Capture the cell that displays the provided text and extract its (x, y) central coordinate. 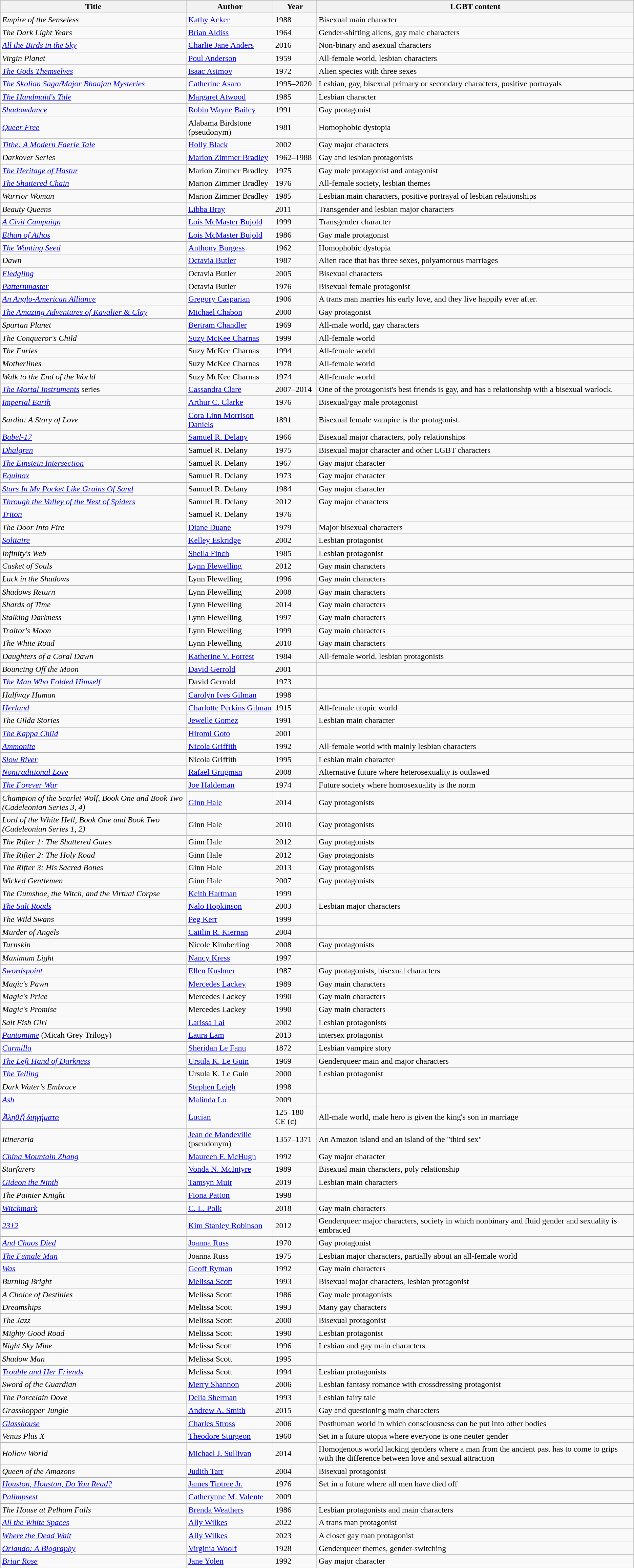
Gay male protagonist (475, 235)
The Forever War (93, 785)
The Einstein Intersection (93, 463)
Charlie Jane Anders (230, 45)
Alien race that has three sexes, polyamorous marriages (475, 261)
Casket of Souls (93, 566)
Lesbian fantasy romance with crossdressing protagonist (475, 1385)
Future society where homosexuality is the norm (475, 785)
The Man Who Folded Himself (93, 682)
Merry Shannon (230, 1385)
1972 (295, 71)
The White Road (93, 643)
Lucian (230, 1117)
All-female world, lesbian protagonists (475, 656)
All the White Spaces (93, 1523)
LGBT content (475, 7)
1962 (295, 248)
Fiona Patton (230, 1195)
Andrew A. Smith (230, 1410)
2007 (295, 881)
Gender-shifting aliens, gay male characters (475, 32)
Bisexual main character (475, 20)
Wicked Gentlemen (93, 881)
Stephen Leigh (230, 1087)
Poul Anderson (230, 58)
Gregory Casparian (230, 299)
1962–1988 (295, 157)
Maureen F. McHugh (230, 1156)
Title (93, 7)
Genderqueer main and major characters (475, 1061)
Swordspoint (93, 971)
Jewelle Gomez (230, 721)
Lesbian vampire story (475, 1048)
Diane Duane (230, 527)
Holly Black (230, 145)
1928 (295, 1548)
The Female Man (93, 1256)
The Handmaid's Tale (93, 97)
Gay and questioning main characters (475, 1410)
Turnskin (93, 945)
Arthur C. Clarke (230, 402)
A trans man marries his early love, and they live happily ever after. (475, 299)
Judith Tarr (230, 1471)
Lesbian major characters, partially about an all-female world (475, 1256)
Year (295, 7)
Theodore Sturgeon (230, 1436)
The Conqueror's Child (93, 338)
Empire of the Senseless (93, 20)
Venus Plus X (93, 1436)
Carolyn Ives Gilman (230, 695)
Solitaire (93, 540)
Laura Lam (230, 1035)
Cora Linn Morrison Daniels (230, 420)
1891 (295, 420)
Stalking Darkness (93, 618)
Triton (93, 514)
1967 (295, 463)
2312 (93, 1225)
Warrior Woman (93, 196)
The Telling (93, 1074)
The Salt Roads (93, 906)
Dark Water's Embrace (93, 1087)
Briar Rose (93, 1561)
Herland (93, 708)
Alabama Birdstone (pseudonym) (230, 127)
Shards of Time (93, 605)
Hiromi Goto (230, 733)
The Rifter 3: His Sacred Bones (93, 868)
1959 (295, 58)
The Gilda Stories (93, 721)
Lesbian main characters, positive portrayal of lesbian relationships (475, 196)
2005 (295, 273)
The Skolian Saga/Major Bhaajan Mysteries (93, 84)
1995–2020 (295, 84)
Jane Yolen (230, 1561)
Michael J. Sullivan (230, 1453)
Motherlines (93, 363)
Lesbian protagonists and main characters (475, 1510)
1960 (295, 1436)
2015 (295, 1410)
Bisexual major characters, lesbian protagonist (475, 1282)
Sheridan Le Fanu (230, 1048)
Lesbian fairy tale (475, 1397)
Ammonite (93, 746)
Bisexual female protagonist (475, 286)
Darkover Series (93, 157)
An Anglo-American Alliance (93, 299)
Nicole Kimberling (230, 945)
The Porcelain Dove (93, 1397)
Where the Dead Wait (93, 1536)
Palimpsest (93, 1497)
Sardia: A Story of Love (93, 420)
Cassandra Clare (230, 390)
Jean de Mandeville (pseudonym) (230, 1139)
Genderqueer major characters, society in which nonbinary and fluid gender and sexuality is embraced (475, 1225)
Set in a future where all men have died off (475, 1484)
Charlotte Perkins Gilman (230, 708)
Brenda Weathers (230, 1510)
Shadowdance (93, 110)
Murder of Angels (93, 932)
Katherine V. Forrest (230, 656)
Sheila Finch (230, 553)
A trans man protagonist (475, 1523)
All-female society, lesbian themes (475, 183)
The Gods Themselves (93, 71)
Author (230, 7)
Lord of the White Hell, Book One and Book Two (Cadeleonian Series 1, 2) (93, 824)
Lesbian, gay, bisexual primary or secondary characters, positive portrayals (475, 84)
Anthony Burgess (230, 248)
1979 (295, 527)
Pantomime (Micah Grey Trilogy) (93, 1035)
Fledgling (93, 273)
Itineraria (93, 1139)
The Mortal Instruments series (93, 390)
1872 (295, 1048)
Shadow Man (93, 1359)
Malinda Lo (230, 1100)
All-male world, gay characters (475, 325)
China Mountain Zhang (93, 1156)
Bouncing Off the Moon (93, 669)
Margaret Atwood (230, 97)
Alternative future where heterosexuality is outlawed (475, 772)
Orlando: A Biography (93, 1548)
All-female world with mainly lesbian characters (475, 746)
James Tiptree Jr. (230, 1484)
2023 (295, 1536)
1978 (295, 363)
Bertram Chandler (230, 325)
All the Birds in the Sky (93, 45)
Spartan Planet (93, 325)
Slow River (93, 759)
2003 (295, 906)
Dhalgren (93, 450)
Geoff Ryman (230, 1269)
Ellen Kushner (230, 971)
Shadows Return (93, 592)
Keith Hartman (230, 893)
Witchmark (93, 1208)
Luck in the Shadows (93, 579)
Kelley Eskridge (230, 540)
Burning Bright (93, 1282)
Set in a future utopia where everyone is one neuter gender (475, 1436)
Beauty Queens (93, 209)
The Wanting Seed (93, 248)
Night Sky Mine (93, 1346)
Nontraditional Love (93, 772)
Caitlin R. Kiernan (230, 932)
Imperial Earth (93, 402)
One of the protagonist's best friends is gay, and has a relationship with a bisexual warlock. (475, 390)
Walk to the End of the World (93, 377)
Equinox (93, 476)
Tamsyn Muir (230, 1182)
The Heritage of Hastur (93, 170)
Michael Chabon (230, 312)
The Gumshoe, the Witch, and the Virtual Corpse (93, 893)
And Chaos Died (93, 1243)
1964 (295, 32)
Posthuman world in which consciousness can be put into other bodies (475, 1423)
1966 (295, 437)
Virgin Planet (93, 58)
Ash (93, 1100)
Gay and lesbian protagonists (475, 157)
Halfway Human (93, 695)
Through the Valley of the Nest of Spiders (93, 502)
Brian Aldiss (230, 32)
1906 (295, 299)
Dreamships (93, 1307)
C. L. Polk (230, 1208)
The Wild Swans (93, 919)
Catherynne M. Valente (230, 1497)
Hollow World (93, 1453)
Patternmaster (93, 286)
Mighty Good Road (93, 1333)
Alien species with three sexes (475, 71)
Joe Haldeman (230, 785)
A Choice of Destinies (93, 1295)
Many gay characters (475, 1307)
A closet gay man protagonist (475, 1536)
All-male world, male hero is given the king's son in marriage (475, 1117)
Robin Wayne Bailey (230, 110)
Homogenous world lacking genders where a man from the ancient past has to come to grips with the difference between love and sexual attraction (475, 1453)
2018 (295, 1208)
Ἀληθῆ διηγήματα (93, 1117)
Kim Stanley Robinson (230, 1225)
Nancy Kress (230, 958)
Magic's Promise (93, 1009)
Tithe: A Modern Faerie Tale (93, 145)
Major bisexual characters (475, 527)
An Amazon island and an island of the "third sex" (475, 1139)
Sword of the Guardian (93, 1385)
Traitor's Moon (93, 631)
Glasshouse (93, 1423)
Non-binary and asexual characters (475, 45)
Bisexual major characters, poly relationships (475, 437)
Gay male protagonists (475, 1295)
Gideon the Ninth (93, 1182)
Vonda N. McIntyre (230, 1169)
Carmilla (93, 1048)
Bisexual/gay male protagonist (475, 402)
Lesbian main characters (475, 1182)
A Civil Campaign (93, 222)
Ethan of Athos (93, 235)
Bisexual major character and other LGBT characters (475, 450)
The Rifter 2: The Holy Road (93, 855)
Bisexual characters (475, 273)
2011 (295, 209)
2022 (295, 1523)
Isaac Asimov (230, 71)
Queen of the Amazons (93, 1471)
1981 (295, 127)
The Door Into Fire (93, 527)
Houston, Houston, Do You Read? (93, 1484)
Transgender and lesbian major characters (475, 209)
The Jazz (93, 1320)
Genderqueer themes, gender-switching (475, 1548)
Catherine Asaro (230, 84)
Grasshopper Jungle (93, 1410)
The Furies (93, 351)
Salt Fish Girl (93, 1022)
125–180 CE (c) (295, 1117)
Magic's Price (93, 996)
Charles Stross (230, 1423)
All-female utopic world (475, 708)
Gay male protagonist and antagonist (475, 170)
The Rifter 1: The Shattered Gates (93, 842)
1357–1371 (295, 1139)
Champion of the Scarlet Wolf, Book One and Book Two (Cadeleonian Series 3, 4) (93, 802)
Queer Free (93, 127)
1970 (295, 1243)
Stars In My Pocket Like Grains Of Sand (93, 489)
2019 (295, 1182)
Virginia Woolf (230, 1548)
Libba Bray (230, 209)
The Left Hand of Darkness (93, 1061)
Rafael Grugman (230, 772)
Gay protagonists, bisexual characters (475, 971)
Maximum Light (93, 958)
Babel-17 (93, 437)
Was (93, 1269)
Peg Kerr (230, 919)
Transgender character (475, 222)
Daughters of a Coral Dawn (93, 656)
The Dark Light Years (93, 32)
Bisexual female vampire is the protagonist. (475, 420)
Lesbian and gay main characters (475, 1346)
Dawn (93, 261)
2007–2014 (295, 390)
intersex protagonist (475, 1035)
The Amazing Adventures of Kavalier & Clay (93, 312)
1915 (295, 708)
The Kappa Child (93, 733)
The House at Pelham Falls (93, 1510)
The Painter Knight (93, 1195)
Lesbian major characters (475, 906)
Kathy Acker (230, 20)
Delia Sherman (230, 1397)
Bisexual main characters, poly relationship (475, 1169)
2016 (295, 45)
Lesbian character (475, 97)
All-female world, lesbian characters (475, 58)
Magic's Pawn (93, 984)
Infinity's Web (93, 553)
1988 (295, 20)
Trouble and Her Friends (93, 1372)
Starfarers (93, 1169)
Larissa Lai (230, 1022)
The Shattered Chain (93, 183)
Nalo Hopkinson (230, 906)
